Determine the [X, Y] coordinate at the center of the cell enclosing the given text.  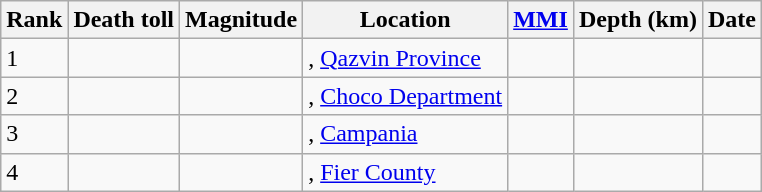
Depth (km) [638, 20]
Magnitude [242, 20]
3 [34, 134]
, Qazvin Province [406, 58]
2 [34, 96]
, Choco Department [406, 96]
4 [34, 172]
Date [732, 20]
Rank [34, 20]
1 [34, 58]
MMI [541, 20]
, Fier County [406, 172]
Location [406, 20]
Death toll [124, 20]
, Campania [406, 134]
